Detect which cell encompasses the target text, then output its (X, Y) center coordinate. 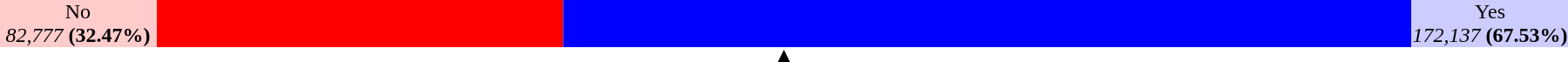
Yes172,137 (67.53%) (1490, 24)
